Search for the cell housing the specified text and yield its [x, y] center coordinate. 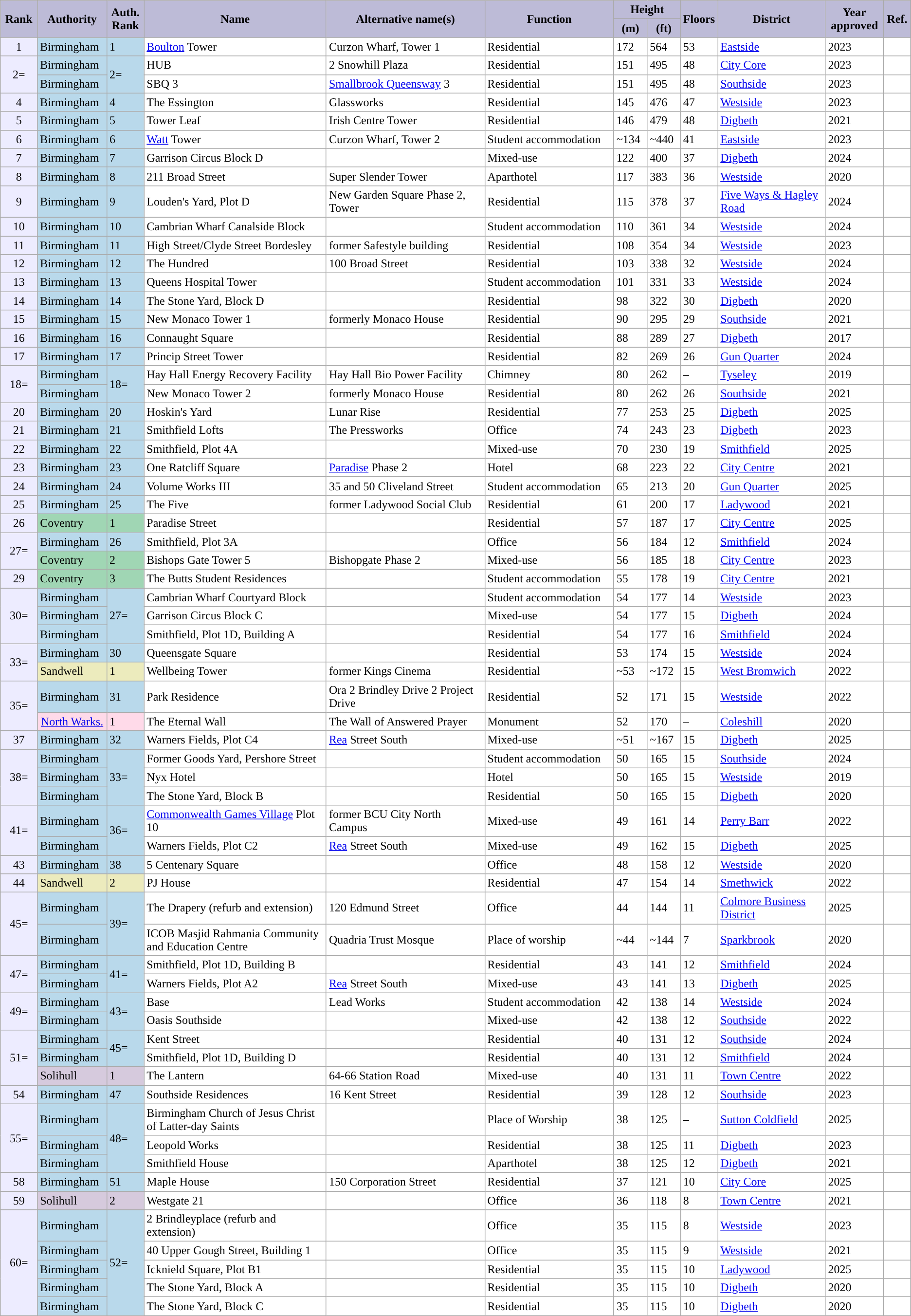
The Lantern [236, 1076]
(m) [630, 28]
211 Broad Street [236, 176]
The Stone Yard, Block A [236, 1288]
Volume Works III [236, 486]
Quadria Trust Mosque [405, 940]
479 [664, 121]
Name [236, 19]
~144 [664, 940]
64-66 Station Road [405, 1076]
Hoskin's Yard [236, 412]
35= [19, 706]
172 [630, 47]
51= [19, 1057]
400 [664, 158]
16 Kent Street [405, 1094]
(ft) [664, 28]
101 [630, 282]
Garrison Circus Block C [236, 616]
Commonwealth Games Village Plot 10 [236, 821]
Ref. [897, 19]
~53 [630, 671]
41 [699, 139]
31 [125, 696]
The Stone Yard, Block C [236, 1306]
154 [664, 883]
Queensgate Square [236, 653]
Princip Street Tower [236, 356]
100 Broad Street [405, 264]
213 [664, 486]
Tyseley [772, 375]
65 [630, 486]
~167 [664, 740]
former Kings Cinema [405, 671]
331 [664, 282]
One Ratcliff Square [236, 467]
110 [630, 226]
Perry Barr [772, 821]
121 [664, 1182]
146 [630, 121]
40 Upper Gough Street, Building 1 [236, 1251]
120 Edmund Street [405, 908]
158 [664, 864]
Garrison Circus Block D [236, 158]
184 [664, 542]
Cambrian Wharf Courtyard Block [236, 597]
295 [664, 319]
118 [664, 1200]
36= [125, 830]
Floors [699, 19]
57 [630, 523]
Smithfield, Plot 4A [236, 449]
82 [630, 356]
35 and 50 Cliveland Street [405, 486]
The Hundred [236, 264]
Smethwick [772, 883]
361 [664, 226]
378 [664, 202]
ICOB Masjid Rahmania Community and Education Centre [236, 940]
Coleshill [772, 722]
New Monaco Tower 1 [236, 319]
Smallbrook Queensway 3 [405, 84]
Warners Fields, Plot C2 [236, 846]
68 [630, 467]
117 [630, 176]
52= [125, 1263]
Colmore Business District [772, 908]
Auth. Rank [125, 19]
30= [19, 616]
The Pressworks [405, 430]
Bishops Gate Tower 5 [236, 560]
2 Brindleyplace (refurb and extension) [236, 1226]
Lead Works [405, 1002]
60= [19, 1263]
144 [664, 908]
Sutton Coldfield [772, 1120]
253 [664, 412]
Birmingham Church of Jesus Christ of Latter-day Saints [236, 1120]
27 [699, 338]
Southside Residences [236, 1094]
Curzon Wharf, Tower 2 [405, 139]
38= [19, 777]
Chimney [549, 375]
Rank [19, 19]
174 [664, 653]
The Drapery (refurb and extension) [236, 908]
289 [664, 338]
Place of worship [549, 940]
The Stone Yard, Block B [236, 796]
~134 [630, 139]
223 [664, 467]
Wellbeing Tower [236, 671]
Smithfield Lofts [236, 430]
5 Centenary Square [236, 864]
Nyx Hotel [236, 777]
Glassworks [405, 102]
170 [664, 722]
Bishopgate Phase 2 [405, 560]
55 [630, 579]
47= [19, 974]
Former Goods Yard, Pershore Street [236, 759]
HUB [236, 65]
Icknield Square, Plot B1 [236, 1269]
162 [664, 846]
338 [664, 264]
PJ House [236, 883]
former Ladywood Social Club [405, 504]
Connaught Square [236, 338]
Height [647, 10]
39 [630, 1094]
187 [664, 523]
former Safestyle building [405, 245]
Maple House [236, 1182]
74 [630, 430]
70 [630, 449]
Westgate 21 [236, 1200]
77 [630, 412]
Paradise Street [236, 523]
Queens Hospital Tower [236, 282]
Year approved [855, 19]
269 [664, 356]
SBQ 3 [236, 84]
128 [664, 1094]
383 [664, 176]
90 [630, 319]
476 [664, 102]
200 [664, 504]
98 [630, 301]
59 [19, 1200]
District [772, 19]
The Essington [236, 102]
243 [664, 430]
103 [630, 264]
The Wall of Answered Prayer [405, 722]
3 [125, 579]
North Warks. [72, 722]
Monument [549, 722]
The Butts Student Residences [236, 579]
Smithfield, Plot 1D, Building A [236, 634]
171 [664, 696]
88 [630, 338]
Smithfield, Plot 3A [236, 542]
178 [664, 579]
~51 [630, 740]
Tower Leaf [236, 121]
Hay Hall Bio Power Facility [405, 375]
48= [125, 1138]
2017 [855, 338]
Boulton Tower [236, 47]
Paradise Phase 2 [405, 467]
The Eternal Wall [236, 722]
145 [630, 102]
58 [19, 1182]
Leopold Works [236, 1145]
230 [664, 449]
18 [699, 560]
Five Ways & Hagley Road [772, 202]
The Stone Yard, Block D [236, 301]
Place of Worship [549, 1120]
150 Corporation Street [405, 1182]
~172 [664, 671]
New Garden Square Phase 2, Tower [405, 202]
Lunar Rise [405, 412]
564 [664, 47]
Curzon Wharf, Tower 1 [405, 47]
Cambrian Wharf Canalside Block [236, 226]
Smithfield, Plot 1D, Building B [236, 965]
185 [664, 560]
~440 [664, 139]
Louden's Yard, Plot D [236, 202]
Smithfield House [236, 1163]
Sparkbrook [772, 940]
High Street/Clyde Street Bordesley [236, 245]
Super Slender Tower [405, 176]
Authority [72, 19]
Ora 2 Brindley Drive 2 Project Drive [405, 696]
Warners Fields, Plot C4 [236, 740]
Base [236, 1002]
Watt Tower [236, 139]
The Five [236, 504]
354 [664, 245]
Park Residence [236, 696]
108 [630, 245]
2 Snowhill Plaza [405, 65]
322 [664, 301]
61 [630, 504]
51 [125, 1182]
Kent Street [236, 1039]
49= [19, 1011]
43= [125, 1011]
~44 [630, 940]
former BCU City North Campus [405, 821]
55= [19, 1138]
Warners Fields, Plot A2 [236, 983]
Alternative name(s) [405, 19]
New Monaco Tower 2 [236, 393]
Smithfield, Plot 1D, Building D [236, 1057]
West Bromwich [772, 671]
Irish Centre Tower [405, 121]
Oasis Southside [236, 1020]
161 [664, 821]
Hay Hall Energy Recovery Facility [236, 375]
39= [125, 924]
33 [699, 282]
122 [630, 158]
Function [549, 19]
